Find where the given text appears and provide that cell's center as [x, y] coordinate. 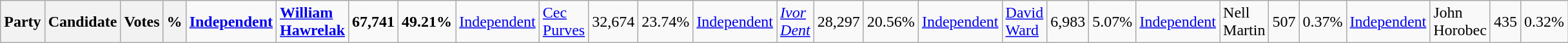
% [174, 22]
Ivor Dent [796, 22]
William Hawrelak [313, 22]
Nell Martin [1244, 22]
28,297 [838, 22]
49.21% [427, 22]
David Ward [1024, 22]
23.74% [665, 22]
32,674 [614, 22]
0.37% [1323, 22]
20.56% [891, 22]
6,983 [1068, 22]
Party [23, 22]
John Horobec [1460, 22]
5.07% [1113, 22]
Cec Purves [563, 22]
0.32% [1545, 22]
Candidate [83, 22]
Votes [142, 22]
435 [1505, 22]
67,741 [374, 22]
507 [1284, 22]
